Output the [X, Y] coordinate of the center of the cell containing the given text.  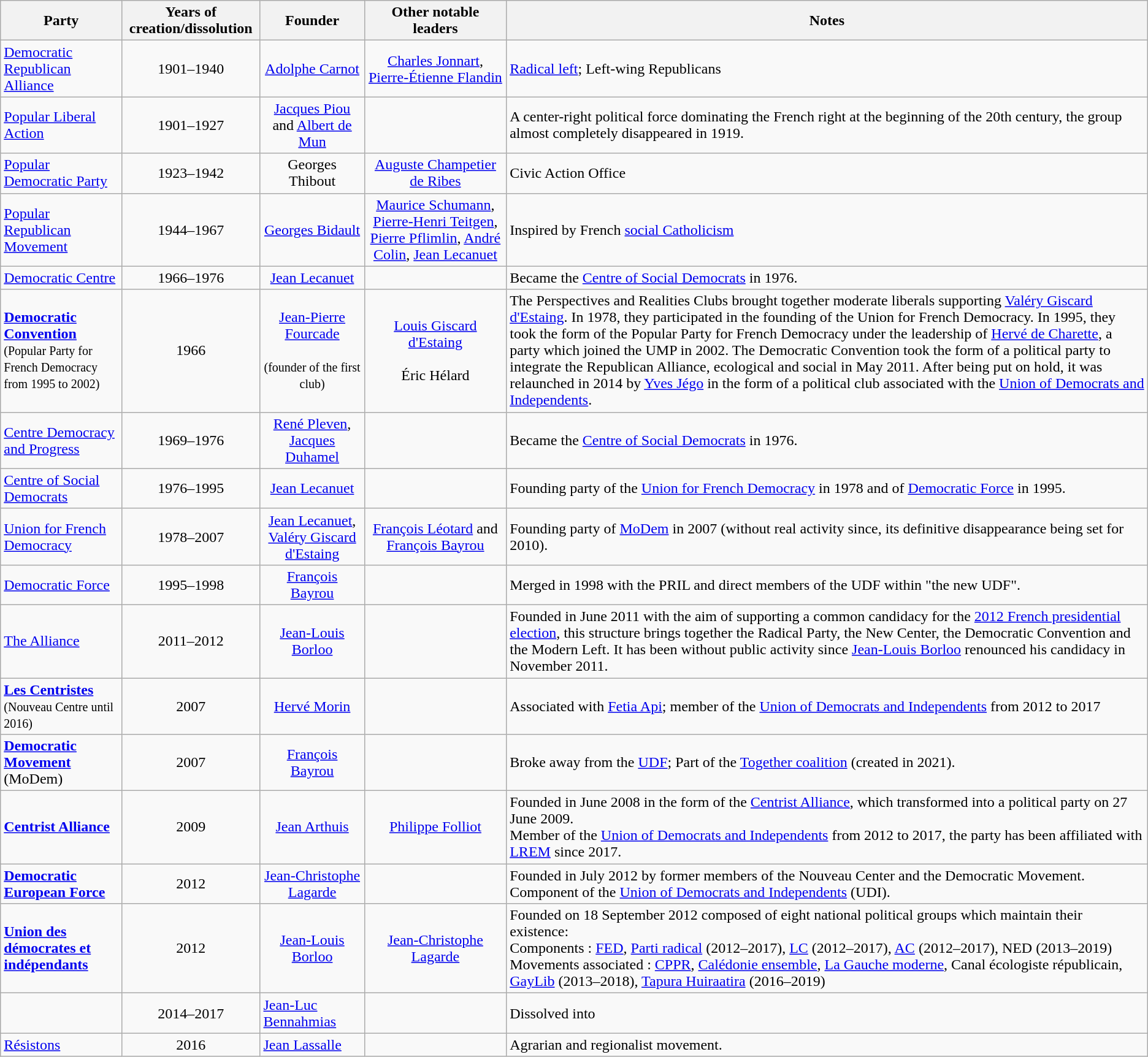
Jean Lecanuet, Valéry Giscard d'Estaing [312, 536]
Radical left; Left-wing Republicans [827, 69]
2011–2012 [190, 641]
Georges Bidault [312, 229]
Party [61, 21]
Democratic Movement (MoDem) [61, 763]
Jean-Pierre Fourcade(founder of the first club) [312, 351]
Auguste Champetier de Ribes [435, 173]
Notes [827, 21]
1901–1927 [190, 125]
Founding party of the Union for French Democracy in 1978 and of Democratic Force in 1995. [827, 488]
Centre of Social Democrats [61, 488]
Union des démocrates et indépendants [61, 948]
Merged in 1998 with the PRIL and direct members of the UDF within "the new UDF". [827, 585]
Popular Democratic Party [61, 173]
1923–1942 [190, 173]
1901–1940 [190, 69]
Democratic Convention(Popular Party for French Democracy from 1995 to 2002) [61, 351]
1966 [190, 351]
Civic Action Office [827, 173]
Centre Democracy and Progress [61, 440]
1978–2007 [190, 536]
1995–1998 [190, 585]
Democratic Centre [61, 278]
René Pleven, Jacques Duhamel [312, 440]
Adolphe Carnot [312, 69]
Years of creation/dissolution [190, 21]
Jean Arthuis [312, 828]
1966–1976 [190, 278]
Les Centristes(Nouveau Centre until 2016) [61, 706]
2016 [190, 1045]
Jean-Luc Bennahmias [312, 1013]
Agrarian and regionalist movement. [827, 1045]
Popular Liberal Action [61, 125]
1944–1967 [190, 229]
Other notable leaders [435, 21]
Philippe Folliot [435, 828]
A center-right political force dominating the French right at the beginning of the 20th century, the group almost completely disappeared in 1919. [827, 125]
Founded in July 2012 by former members of the Nouveau Center and the Democratic Movement. Component of the Union of Democrats and Independents (UDI). [827, 884]
Broke away from the UDF; Part of the Together coalition (created in 2021). [827, 763]
Democratic Force [61, 585]
2014–2017 [190, 1013]
Jacques Piou and Albert de Mun [312, 125]
Dissolved into [827, 1013]
Founder [312, 21]
Inspired by French social Catholicism [827, 229]
Democratic Republican Alliance [61, 69]
Union for French Democracy [61, 536]
1976–1995 [190, 488]
1969–1976 [190, 440]
Georges Thibout [312, 173]
Hervé Morin [312, 706]
Résistons [61, 1045]
Democratic European Force [61, 884]
Founding party of MoDem in 2007 (without real activity since, its definitive disappearance being set for 2010). [827, 536]
The Alliance [61, 641]
Louis Giscard d'EstaingÉric Hélard [435, 351]
2009 [190, 828]
Popular Republican Movement [61, 229]
François Léotard and François Bayrou [435, 536]
Associated with Fetia Api; member of the Union of Democrats and Independents from 2012 to 2017 [827, 706]
Centrist Alliance [61, 828]
Jean Lassalle [312, 1045]
Charles Jonnart, Pierre-Étienne Flandin [435, 69]
Maurice Schumann, Pierre-Henri Teitgen, Pierre Pflimlin, André Colin, Jean Lecanuet [435, 229]
